Locate the cell with the specified text and output its [X, Y] center coordinate. 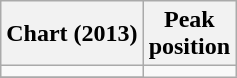
Peakposition [189, 34]
Chart (2013) [72, 34]
